Output the [x, y] coordinate of the center of the cell containing the given text.  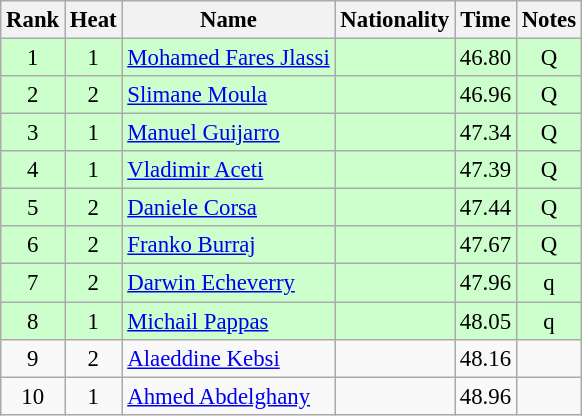
Michail Pappas [228, 321]
48.96 [485, 396]
Vladimir Aceti [228, 170]
48.16 [485, 358]
Time [485, 20]
Nationality [394, 20]
48.05 [485, 321]
47.96 [485, 283]
10 [33, 396]
7 [33, 283]
Name [228, 20]
Alaeddine Kebsi [228, 358]
5 [33, 208]
Darwin Echeverry [228, 283]
Heat [94, 20]
6 [33, 245]
Rank [33, 20]
47.67 [485, 245]
47.34 [485, 133]
9 [33, 358]
Manuel Guijarro [228, 133]
47.44 [485, 208]
47.39 [485, 170]
Daniele Corsa [228, 208]
Mohamed Fares Jlassi [228, 58]
Slimane Moula [228, 95]
Notes [548, 20]
Ahmed Abdelghany [228, 396]
3 [33, 133]
46.96 [485, 95]
Franko Burraj [228, 245]
46.80 [485, 58]
4 [33, 170]
8 [33, 321]
